From the cell containing the given text, extract its center point as (X, Y) coordinate. 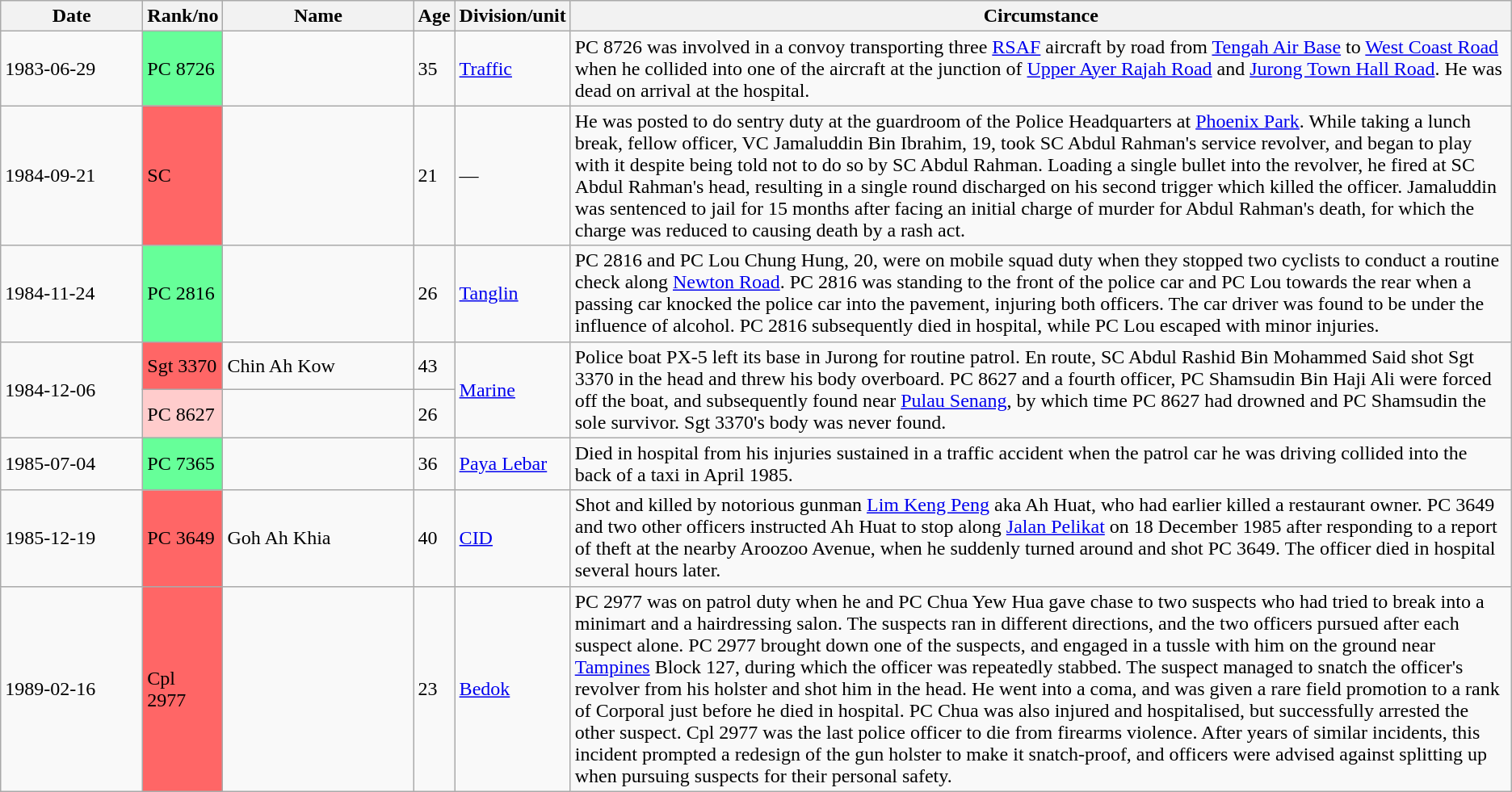
PC 3649 (183, 538)
1989-02-16 (72, 689)
Name (318, 16)
43 (435, 366)
— (512, 176)
21 (435, 176)
Circumstance (1040, 16)
Traffic (512, 69)
1983-06-29 (72, 69)
Cpl 2977 (183, 689)
1984-09-21 (72, 176)
Goh Ah Khia (318, 538)
PC 7365 (183, 463)
Date (72, 16)
Tanglin (512, 294)
CID (512, 538)
Division/unit (512, 16)
1985-12-19 (72, 538)
Marine (512, 389)
35 (435, 69)
40 (435, 538)
Died in hospital from his injuries sustained in a traffic accident when the patrol car he was driving collided into the back of a taxi in April 1985. (1040, 463)
Paya Lebar (512, 463)
Bedok (512, 689)
1984-11-24 (72, 294)
23 (435, 689)
SC (183, 176)
Sgt 3370 (183, 366)
Chin Ah Kow (318, 366)
PC 8726 (183, 69)
Age (435, 16)
PC 8627 (183, 414)
Rank/no (183, 16)
1984-12-06 (72, 389)
PC 2816 (183, 294)
36 (435, 463)
1985-07-04 (72, 463)
